Detect which cell encompasses the target text, then output its (x, y) center coordinate. 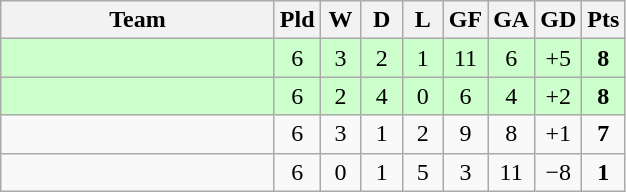
−8 (558, 172)
GD (558, 20)
Team (138, 20)
5 (422, 172)
D (382, 20)
+5 (558, 58)
L (422, 20)
9 (465, 134)
W (340, 20)
+2 (558, 96)
7 (604, 134)
Pld (297, 20)
GA (512, 20)
Pts (604, 20)
+1 (558, 134)
GF (465, 20)
